Capture the cell that displays the provided text and extract its (X, Y) central coordinate. 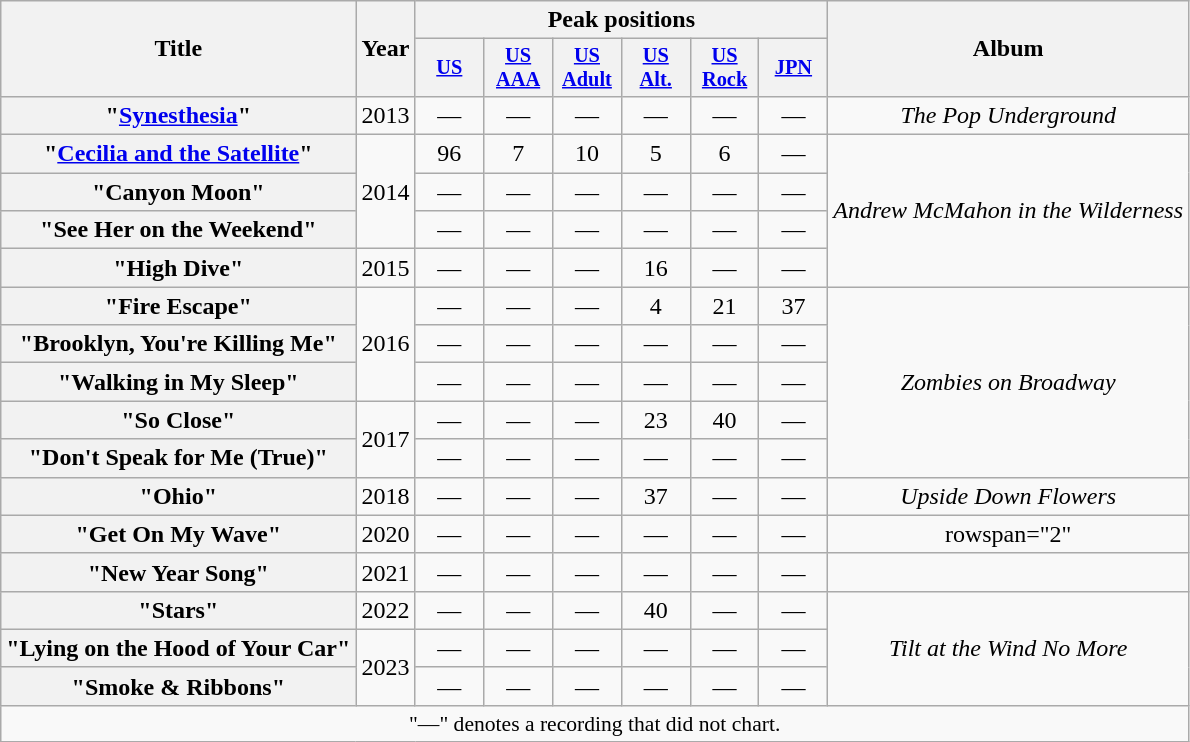
Peak positions (622, 20)
"Smoke & Ribbons" (178, 686)
Andrew McMahon in the Wilderness (1008, 211)
"Don't Speak for Me (True)" (178, 458)
Title (178, 49)
5 (656, 154)
4 (656, 306)
"—" denotes a recording that did not chart. (595, 723)
"Get On My Wave" (178, 534)
Year (386, 49)
10 (588, 154)
2021 (386, 572)
Zombies on Broadway (1008, 382)
rowspan="2" (1008, 534)
2016 (386, 344)
"So Close" (178, 420)
2020 (386, 534)
2015 (386, 268)
"See Her on the Weekend" (178, 230)
21 (724, 306)
"Cecilia and the Satellite" (178, 154)
USAAA (518, 68)
USRock (724, 68)
"Fire Escape" (178, 306)
2014 (386, 192)
USAdult (588, 68)
"New Year Song" (178, 572)
2023 (386, 667)
The Pop Underground (1008, 115)
US (450, 68)
JPN (794, 68)
7 (518, 154)
2013 (386, 115)
2018 (386, 496)
6 (724, 154)
"Walking in My Sleep" (178, 382)
2022 (386, 610)
16 (656, 268)
"Ohio" (178, 496)
Upside Down Flowers (1008, 496)
USAlt. (656, 68)
Album (1008, 49)
2017 (386, 439)
"High Dive" (178, 268)
"Stars" (178, 610)
"Brooklyn, You're Killing Me" (178, 344)
"Lying on the Hood of Your Car" (178, 648)
Tilt at the Wind No More (1008, 648)
"Synesthesia" (178, 115)
23 (656, 420)
"Canyon Moon" (178, 192)
96 (450, 154)
